Return [x, y] of the center of cell containing provided text 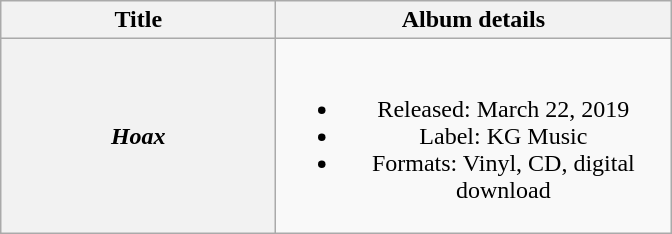
Album details [474, 20]
Title [138, 20]
Hoax [138, 136]
Released: March 22, 2019Label: KG MusicFormats: Vinyl, CD, digital download [474, 136]
